Determine the (X, Y) coordinate at the center of the cell enclosing the given text.  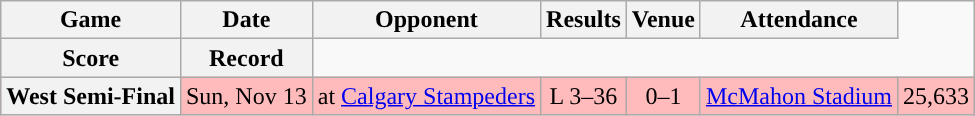
L 3–36 (584, 96)
Game (91, 20)
0–1 (663, 96)
Venue (663, 20)
Opponent (426, 20)
McMahon Stadium (798, 96)
at Calgary Stampeders (426, 96)
Record (246, 58)
Results (584, 20)
Score (91, 58)
Sun, Nov 13 (246, 96)
Date (246, 20)
Attendance (798, 20)
25,633 (936, 96)
West Semi-Final (91, 96)
